Scan for the cell matching the given text and deliver its (x, y) coordinate at center. 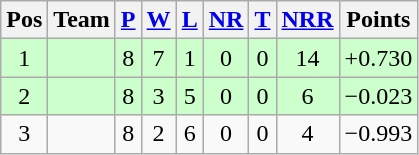
L (190, 20)
−0.023 (378, 96)
14 (308, 58)
4 (308, 134)
5 (190, 96)
+0.730 (378, 58)
NR (226, 20)
W (158, 20)
T (262, 20)
Team (82, 20)
7 (158, 58)
P (128, 20)
Points (378, 20)
−0.993 (378, 134)
Pos (24, 20)
NRR (308, 20)
